Find where the given text appears and provide that cell's center as [X, Y] coordinate. 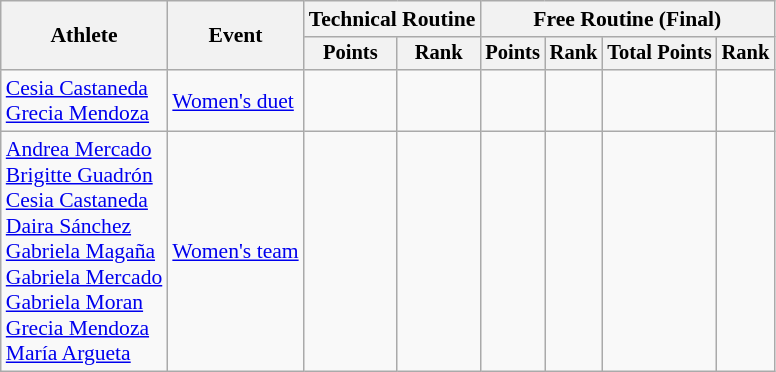
Technical Routine [392, 19]
Cesia CastanedaGrecia Mendoza [84, 100]
Andrea MercadoBrigitte GuadrónCesia CastanedaDaira SánchezGabriela MagañaGabriela MercadoGabriela MoranGrecia MendozaMaría Argueta [84, 252]
Athlete [84, 36]
Women's duet [235, 100]
Women's team [235, 252]
Event [235, 36]
Total Points [659, 54]
Free Routine (Final) [627, 19]
